Identify which cell holds the provided text, then report its (x, y) central coordinate. 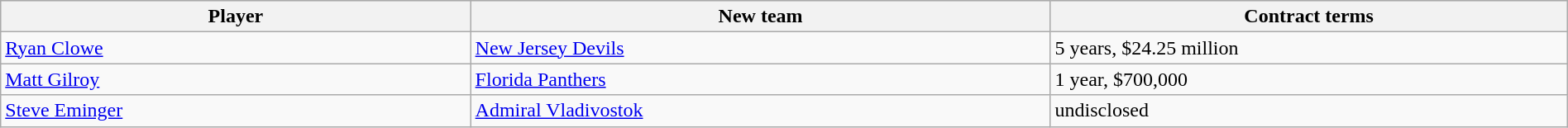
Steve Eminger (236, 111)
undisclosed (1308, 111)
5 years, $24.25 million (1308, 48)
Ryan Clowe (236, 48)
New Jersey Devils (761, 48)
Florida Panthers (761, 79)
Matt Gilroy (236, 79)
Player (236, 17)
1 year, $700,000 (1308, 79)
New team (761, 17)
Contract terms (1308, 17)
Admiral Vladivostok (761, 111)
